Locate the cell with the specified text and output its [X, Y] center coordinate. 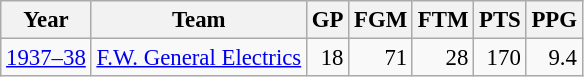
1937–38 [46, 58]
GP [327, 20]
PTS [500, 20]
28 [442, 58]
71 [381, 58]
Year [46, 20]
FGM [381, 20]
170 [500, 58]
FTM [442, 20]
9.4 [554, 58]
18 [327, 58]
PPG [554, 20]
F.W. General Electrics [198, 58]
Team [198, 20]
